Detect which cell encompasses the target text, then output its (X, Y) center coordinate. 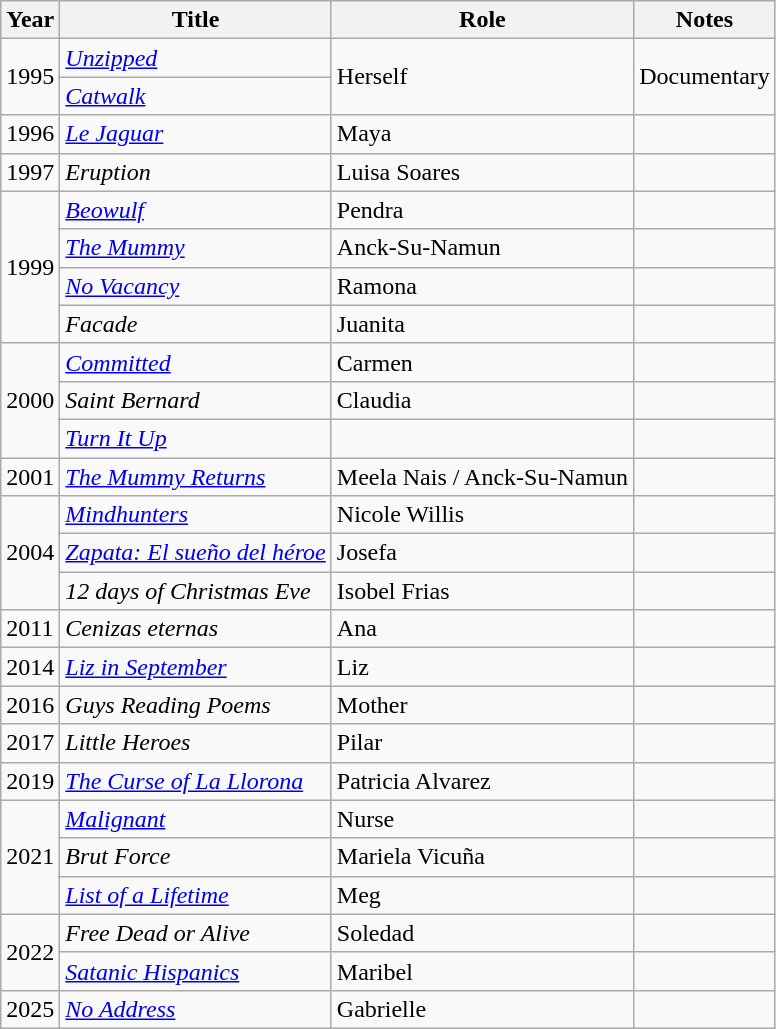
Josefa (482, 553)
Malignant (196, 819)
2022 (30, 952)
2016 (30, 705)
No Address (196, 1009)
Eruption (196, 172)
2021 (30, 857)
Turn It Up (196, 438)
Isobel Frias (482, 591)
Satanic Hispanics (196, 971)
Le Jaguar (196, 134)
Zapata: El sueño del héroe (196, 553)
List of a Lifetime (196, 895)
Juanita (482, 324)
Herself (482, 77)
2019 (30, 781)
Gabrielle (482, 1009)
Unzipped (196, 58)
Patricia Alvarez (482, 781)
Claudia (482, 400)
Catwalk (196, 96)
Role (482, 20)
2001 (30, 477)
Cenizas eternas (196, 629)
2000 (30, 400)
Ana (482, 629)
Carmen (482, 362)
2011 (30, 629)
Committed (196, 362)
2017 (30, 743)
Mother (482, 705)
1996 (30, 134)
Mindhunters (196, 515)
Brut Force (196, 857)
Ramona (482, 286)
Nicole Willis (482, 515)
Documentary (705, 77)
Beowulf (196, 210)
Meela Nais / Anck-Su-Namun (482, 477)
Saint Bernard (196, 400)
Meg (482, 895)
Little Heroes (196, 743)
No Vacancy (196, 286)
Facade (196, 324)
Soledad (482, 933)
The Curse of La Llorona (196, 781)
Mariela Vicuña (482, 857)
Maya (482, 134)
Guys Reading Poems (196, 705)
1995 (30, 77)
Liz in September (196, 667)
1999 (30, 267)
2025 (30, 1009)
1997 (30, 172)
Free Dead or Alive (196, 933)
The Mummy Returns (196, 477)
Liz (482, 667)
Anck-Su-Namun (482, 248)
2014 (30, 667)
Luisa Soares (482, 172)
2004 (30, 553)
Maribel (482, 971)
The Mummy (196, 248)
12 days of Christmas Eve (196, 591)
Title (196, 20)
Nurse (482, 819)
Year (30, 20)
Pendra (482, 210)
Pilar (482, 743)
Notes (705, 20)
